Identify which cell holds the provided text, then report its [X, Y] central coordinate. 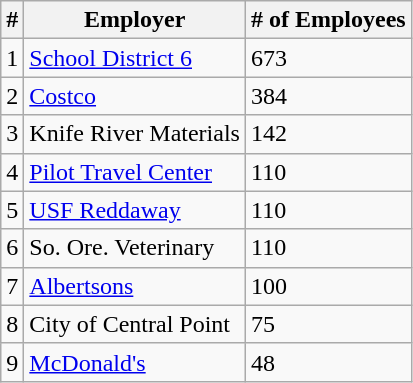
School District 6 [135, 58]
6 [12, 248]
# [12, 20]
Knife River Materials [135, 134]
Albertsons [135, 286]
Costco [135, 96]
So. Ore. Veterinary [135, 248]
Pilot Travel Center [135, 172]
Employer [135, 20]
McDonald's [135, 362]
384 [328, 96]
1 [12, 58]
100 [328, 286]
# of Employees [328, 20]
673 [328, 58]
48 [328, 362]
2 [12, 96]
9 [12, 362]
USF Reddaway [135, 210]
5 [12, 210]
City of Central Point [135, 324]
8 [12, 324]
7 [12, 286]
142 [328, 134]
75 [328, 324]
4 [12, 172]
3 [12, 134]
